Determine the [X, Y] coordinate at the center of the cell enclosing the given text.  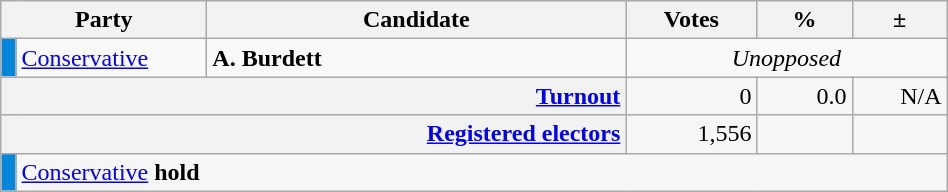
Unopposed [786, 58]
Votes [692, 20]
A. Burdett [416, 58]
Candidate [416, 20]
Registered electors [314, 134]
% [804, 20]
N/A [900, 96]
Conservative hold [482, 172]
0.0 [804, 96]
0 [692, 96]
± [900, 20]
Party [104, 20]
Turnout [314, 96]
1,556 [692, 134]
Conservative [112, 58]
